Detect which cell encompasses the target text, then output its (x, y) center coordinate. 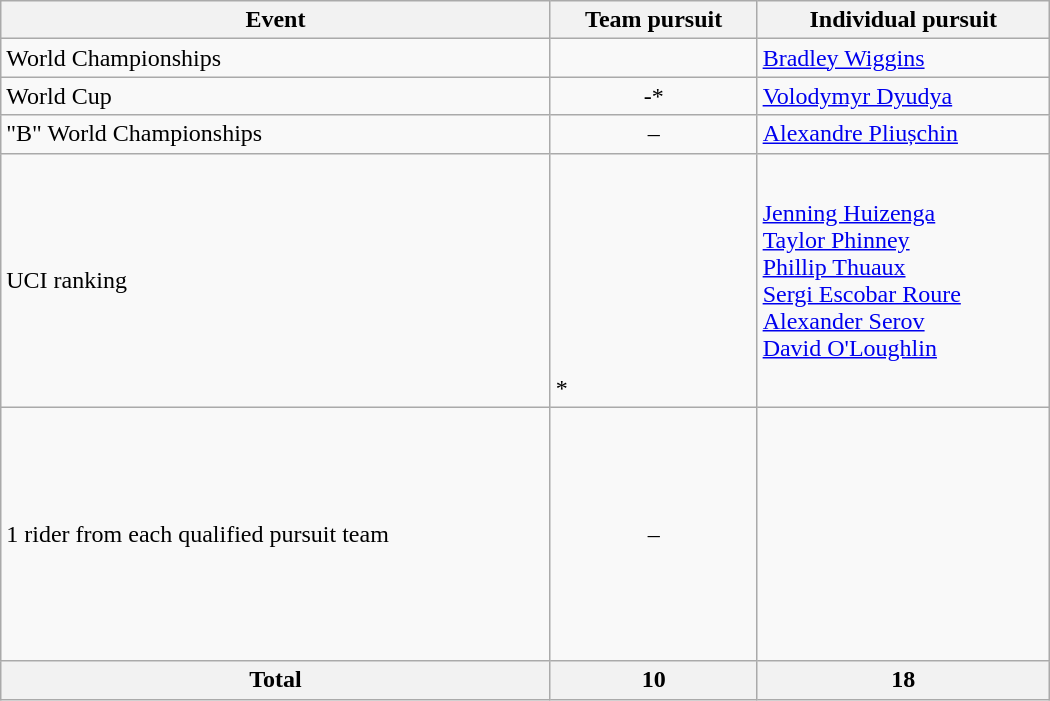
Volodymyr Dyudya (903, 96)
UCI ranking (276, 280)
Total (276, 680)
World Cup (276, 96)
Jenning Huizenga Taylor Phinney Phillip Thuaux Sergi Escobar Roure Alexander Serov David O'Loughlin (903, 280)
Event (276, 20)
Alexandre Pliușchin (903, 134)
-* (654, 96)
10 (654, 680)
Individual pursuit (903, 20)
Bradley Wiggins (903, 58)
18 (903, 680)
Team pursuit (654, 20)
World Championships (276, 58)
"B" World Championships (276, 134)
1 rider from each qualified pursuit team (276, 534)
* (654, 280)
